Locate the cell with the specified text and output its (X, Y) center coordinate. 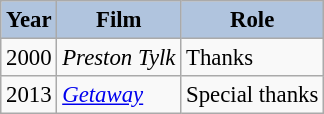
Thanks (252, 58)
Special thanks (252, 95)
2000 (29, 58)
Year (29, 20)
Preston Tylk (119, 58)
Role (252, 20)
2013 (29, 95)
Getaway (119, 95)
Film (119, 20)
